Pinpoint the cell where the given text exists, returning its [x, y] midpoint coordinate. 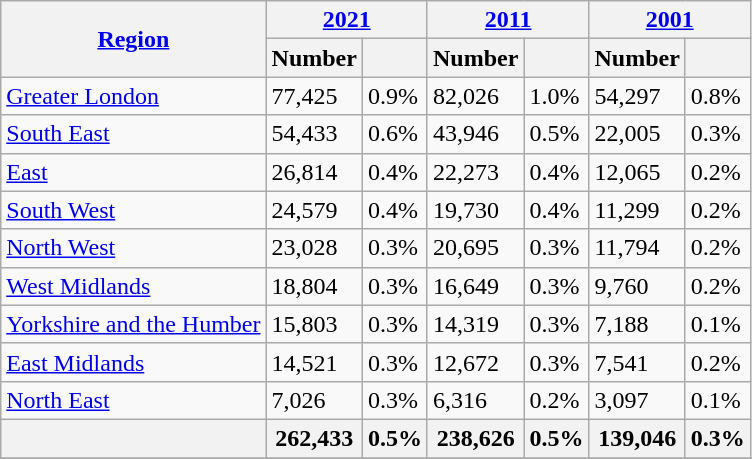
54,297 [637, 96]
West Midlands [134, 286]
23,028 [314, 248]
0.9% [394, 96]
0.8% [718, 96]
Yorkshire and the Humber [134, 324]
14,319 [475, 324]
7,188 [637, 324]
26,814 [314, 172]
0.6% [394, 134]
2021 [346, 20]
15,803 [314, 324]
82,026 [475, 96]
77,425 [314, 96]
139,046 [637, 438]
18,804 [314, 286]
East Midlands [134, 362]
South East [134, 134]
11,299 [637, 210]
South West [134, 210]
9,760 [637, 286]
North West [134, 248]
54,433 [314, 134]
Region [134, 39]
11,794 [637, 248]
262,433 [314, 438]
16,649 [475, 286]
East [134, 172]
2001 [670, 20]
Greater London [134, 96]
6,316 [475, 400]
24,579 [314, 210]
14,521 [314, 362]
1.0% [556, 96]
238,626 [475, 438]
22,273 [475, 172]
43,946 [475, 134]
North East [134, 400]
7,026 [314, 400]
19,730 [475, 210]
3,097 [637, 400]
12,065 [637, 172]
12,672 [475, 362]
7,541 [637, 362]
20,695 [475, 248]
22,005 [637, 134]
2011 [508, 20]
